Determine the [x, y] coordinate at the center of the cell enclosing the given text.  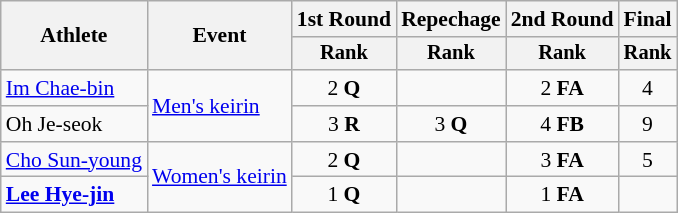
1st Round [344, 19]
Event [220, 36]
1 FA [562, 195]
Repechage [451, 19]
3 R [344, 124]
Athlete [74, 36]
Men's keirin [220, 106]
2nd Round [562, 19]
Im Chae-bin [74, 88]
5 [647, 160]
Women's keirin [220, 178]
Cho Sun-young [74, 160]
2 FA [562, 88]
3 FA [562, 160]
9 [647, 124]
4 [647, 88]
Oh Je-seok [74, 124]
1 Q [344, 195]
4 FB [562, 124]
Final [647, 19]
3 Q [451, 124]
Lee Hye-jin [74, 195]
